Return the [x, y] coordinate for the center point of the cell that contains the specified text.  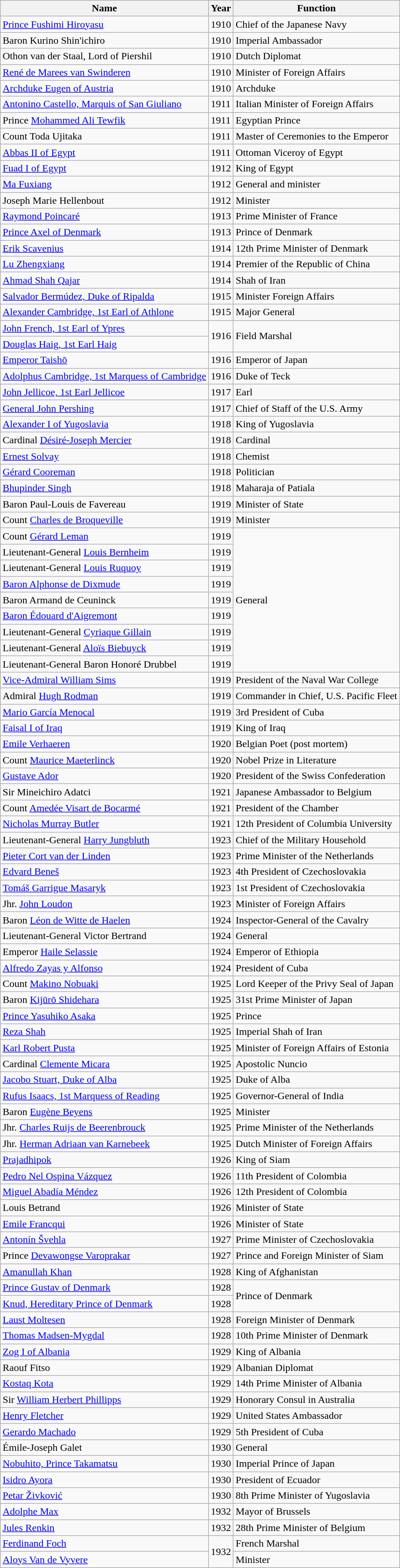
Amanullah Khan [104, 1272]
John Jellicoe, 1st Earl Jellicoe [104, 392]
Ahmad Shah Qajar [104, 280]
Jules Renkin [104, 1528]
Abbas II of Egypt [104, 152]
Fuad I of Egypt [104, 168]
Jhr. Herman Adriaan van Karnebeek [104, 1144]
Lu Zhengxiang [104, 264]
Belgian Poet (post mortem) [316, 744]
Sir Mineichiro Adatci [104, 792]
King of Siam [316, 1160]
Count Charles de Broqueville [104, 520]
Foreign Minister of Denmark [316, 1320]
4th President of Czechoslovakia [316, 872]
King of Albania [316, 1352]
Prime Minister of France [316, 216]
14th Prime Minister of Albania [316, 1384]
Inspector-General of the Cavalry [316, 920]
Pieter Cort van der Linden [104, 856]
Gérard Cooreman [104, 472]
President of the Chamber [316, 808]
President of the Swiss Confederation [316, 776]
Nicholas Murray Butler [104, 824]
Alexander I of Yugoslavia [104, 424]
Lieutenant-General Louis Bernheim [104, 552]
President of Cuba [316, 968]
Bhupinder Singh [104, 488]
Antonino Castello, Marquis of San Giuliano [104, 104]
Reza Shah [104, 1032]
Maharaja of Patiala [316, 488]
Chief of the Military Household [316, 840]
Cardinal [316, 440]
Emile Francqui [104, 1224]
General John Pershing [104, 408]
Knud, Hereditary Prince of Denmark [104, 1304]
President of the Naval War College [316, 680]
Gerardo Machado [104, 1431]
Politician [316, 472]
Karl Robert Pusta [104, 1048]
Lieutenant-General Baron Honoré Drubbel [104, 664]
Kostaq Kota [104, 1384]
Lieutenant-General Victor Bertrand [104, 936]
3rd President of Cuba [316, 712]
Earl [316, 392]
Minister Foreign Affairs [316, 296]
Prince and Foreign Minister of Siam [316, 1256]
Apostolic Nuncio [316, 1064]
Emperor Haile Selassie [104, 952]
8th Prime Minister of Yugoslavia [316, 1496]
Count Gérard Leman [104, 536]
Baron Édouard d'Aigremont [104, 616]
Commander in Chief, U.S. Pacific Fleet [316, 696]
Count Toda Ujitaka [104, 136]
Emperor of Japan [316, 360]
Prime Minister of Czechoslovakia [316, 1240]
Laust Moltesen [104, 1320]
11th President of Colombia [316, 1176]
Count Maurice Maeterlinck [104, 760]
Premier of the Republic of China [316, 264]
Othon van der Staal, Lord of Piershil [104, 56]
Major General [316, 312]
Erik Scavenius [104, 248]
Count Makino Nobuaki [104, 984]
Nobel Prize in Literature [316, 760]
Ottoman Viceroy of Egypt [316, 152]
Jacobo Stuart, Duke of Alba [104, 1080]
Duke of Alba [316, 1080]
Baron Alphonse de Dixmude [104, 584]
28th Prime Minister of Belgium [316, 1528]
Pedro Nel Ospina Vázquez [104, 1176]
Chief of the Japanese Navy [316, 24]
Alexander Cambridge, 1st Earl of Athlone [104, 312]
Tomáš Garrigue Masaryk [104, 888]
King of Egypt [316, 168]
Emperor Taishō [104, 360]
Chief of Staff of the U.S. Army [316, 408]
10th Prime Minister of Denmark [316, 1336]
Miguel Abadía Méndez [104, 1192]
Vice-Admiral William Sims [104, 680]
Ma Fuxiang [104, 184]
Imperial Prince of Japan [316, 1463]
Lieutenant-General Cyriaque Gillain [104, 632]
Émile-Joseph Galet [104, 1447]
General and minister [316, 184]
Albanian Diplomat [316, 1368]
12th President of Columbia University [316, 824]
Ferdinand Foch [104, 1544]
Governor-General of India [316, 1096]
Chemist [316, 456]
Isidro Ayora [104, 1479]
Japanese Ambassador to Belgium [316, 792]
Name [104, 8]
Raymond Poincaré [104, 216]
Imperial Ambassador [316, 40]
Prince Yasuhiko Asaka [104, 1016]
Baron Paul-Louis de Favereau [104, 504]
31st Prime Minister of Japan [316, 1000]
Master of Ceremonies to the Emperor [316, 136]
French Marshal [316, 1544]
Prince Axel of Denmark [104, 232]
Aloys Van de Vyvere [104, 1560]
Raouf Fitso [104, 1368]
King of Yugoslavia [316, 424]
Prince Mohammed Ali Tewfik [104, 120]
Lieutenant-General Harry Jungbluth [104, 840]
Baron Kijūrō Shidehara [104, 1000]
Admiral Hugh Rodman [104, 696]
Dutch Minister of Foreign Affairs [316, 1144]
12th Prime Minister of Denmark [316, 248]
John French, 1st Earl of Ypres [104, 328]
Archduke [316, 88]
Lieutenant-General Louis Ruquoy [104, 568]
Jhr. Charles Ruijs de Beerenbrouck [104, 1128]
Emperor of Ethiopia [316, 952]
Prajadhipok [104, 1160]
Gustave Ador [104, 776]
Italian Minister of Foreign Affairs [316, 104]
Cardinal Désiré-Joseph Mercier [104, 440]
Lord Keeper of the Privy Seal of Japan [316, 984]
Faisal I of Iraq [104, 728]
Mayor of Brussels [316, 1512]
Field Marshal [316, 336]
Edvard Beneš [104, 872]
Jhr. John Loudon [104, 904]
Archduke Eugen of Austria [104, 88]
Prince Fushimi Hiroyasu [104, 24]
Adolphus Cambridge, 1st Marquess of Cambridge [104, 376]
Joseph Marie Hellenbout [104, 200]
Salvador Bermúdez, Duke of Ripalda [104, 296]
Douglas Haig, 1st Earl Haig [104, 344]
Louis Betrand [104, 1208]
Alfredo Zayas y Alfonso [104, 968]
Egyptian Prince [316, 120]
Mario García Menocal [104, 712]
King of Afghanistan [316, 1272]
Baron Eugène Beyens [104, 1112]
Baron Léon de Witte de Haelen [104, 920]
Cardinal Clemente Micara [104, 1064]
Honorary Consul in Australia [316, 1400]
Petar Živković [104, 1496]
King of Iraq [316, 728]
Baron Armand de Ceuninck [104, 600]
Ernest Solvay [104, 456]
12th President of Colombia [316, 1192]
René de Marees van Swinderen [104, 72]
Duke of Teck [316, 376]
Shah of Iran [316, 280]
Prince [316, 1016]
United States Ambassador [316, 1415]
Imperial Shah of Iran [316, 1032]
Lieutenant-General Aloïs Biebuyck [104, 648]
President of Ecuador [316, 1479]
Baron Kurino Shin'ichiro [104, 40]
1st President of Czechoslovakia [316, 888]
Prince Gustav of Denmark [104, 1288]
Count Amedée Visart de Bocarmé [104, 808]
Function [316, 8]
Adolphe Max [104, 1512]
Emile Verhaeren [104, 744]
Thomas Madsen-Mygdal [104, 1336]
Antonín Švehla [104, 1240]
Nobuhito, Prince Takamatsu [104, 1463]
Sir William Herbert Phillipps [104, 1400]
5th President of Cuba [316, 1431]
Prince Devawongse Varoprakar [104, 1256]
Rufus Isaacs, 1st Marquess of Reading [104, 1096]
Henry Fletcher [104, 1415]
Year [221, 8]
Minister of Foreign Affairs of Estonia [316, 1048]
Zog I of Albania [104, 1352]
Dutch Diplomat [316, 56]
